For the text-containing cell, return its midpoint in [X, Y] coordinate format. 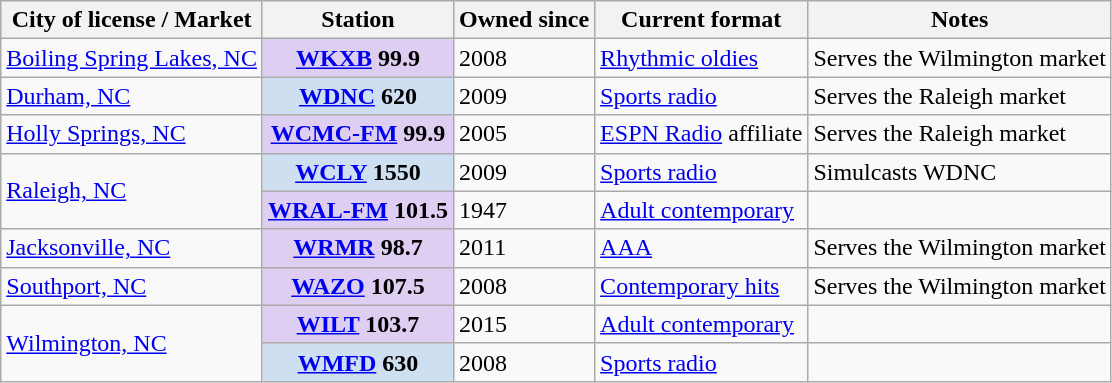
2005 [524, 134]
Station [358, 20]
2011 [524, 248]
Durham, NC [132, 96]
Rhythmic oldies [702, 58]
ESPN Radio affiliate [702, 134]
AAA [702, 248]
WMFD 630 [358, 362]
2015 [524, 324]
Current format [702, 20]
Boiling Spring Lakes, NC [132, 58]
WDNC 620 [358, 96]
Southport, NC [132, 286]
WAZO 107.5 [358, 286]
Notes [960, 20]
Jacksonville, NC [132, 248]
Wilmington, NC [132, 343]
Holly Springs, NC [132, 134]
WCLY 1550 [358, 172]
WRAL-FM 101.5 [358, 210]
WCMC-FM 99.9 [358, 134]
City of license / Market [132, 20]
Raleigh, NC [132, 191]
WILT 103.7 [358, 324]
WKXB 99.9 [358, 58]
Simulcasts WDNC [960, 172]
Contemporary hits [702, 286]
Owned since [524, 20]
1947 [524, 210]
WRMR 98.7 [358, 248]
